Return [x, y] of the center of cell containing provided text 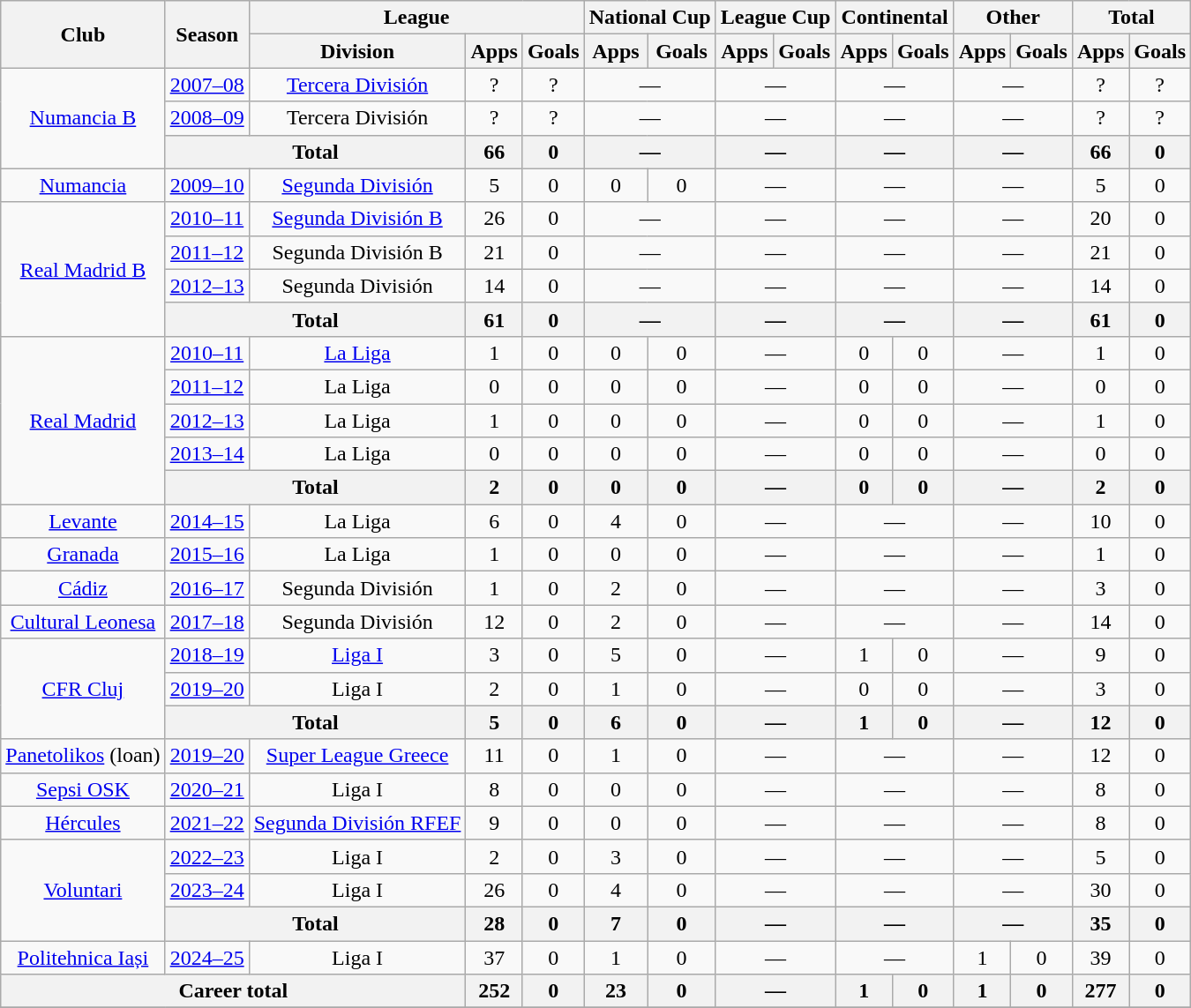
Continental [895, 18]
2013–14 [206, 454]
2008–09 [206, 118]
2015–16 [206, 555]
2016–17 [206, 588]
CFR Cluj [83, 689]
2021–22 [206, 823]
28 [494, 923]
Club [83, 34]
Segunda División RFEF [357, 823]
Real Madrid B [83, 269]
Numancia B [83, 118]
Sepsi OSK [83, 789]
10 [1100, 521]
Cádiz [83, 588]
Super League Greece [357, 756]
Real Madrid [83, 420]
2023–24 [206, 890]
252 [494, 991]
Numancia [83, 185]
Politehnica Iași [83, 957]
11 [494, 756]
Division [357, 51]
35 [1100, 923]
2017–18 [206, 622]
Cultural Leonesa [83, 622]
National Cup [649, 18]
2018–19 [206, 655]
2007–08 [206, 85]
Season [206, 34]
Granada [83, 555]
2024–25 [206, 957]
20 [1100, 219]
Voluntari [83, 890]
2020–21 [206, 789]
League Cup [775, 18]
30 [1100, 890]
Career total [233, 991]
Panetolikos (loan) [83, 756]
2014–15 [206, 521]
League [416, 18]
2009–10 [206, 185]
7 [616, 923]
23 [616, 991]
2022–23 [206, 856]
39 [1100, 957]
277 [1100, 991]
Levante [83, 521]
Hércules [83, 823]
Other [1013, 18]
37 [494, 957]
